Capture the cell that displays the provided text and extract its (X, Y) central coordinate. 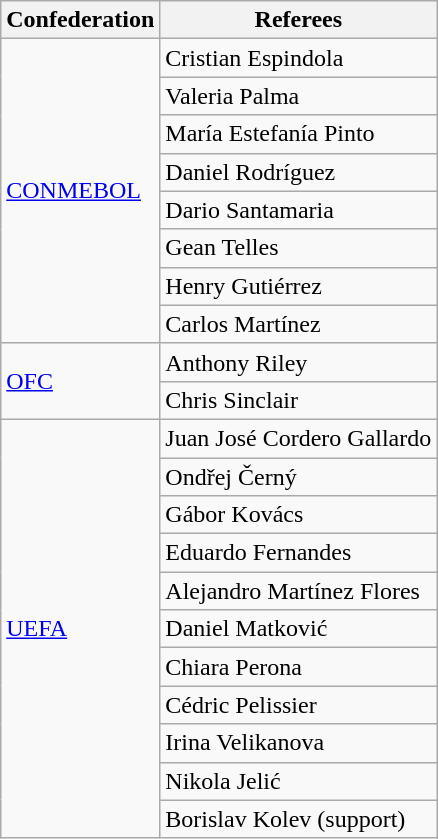
CONMEBOL (80, 191)
OFC (80, 381)
Eduardo Fernandes (298, 553)
Juan José Cordero Gallardo (298, 438)
Gean Telles (298, 248)
Carlos Martínez (298, 324)
Ondřej Černý (298, 477)
Daniel Rodríguez (298, 172)
Dario Santamaria (298, 210)
Nikola Jelić (298, 781)
Alejandro Martínez Flores (298, 591)
Borislav Kolev (support) (298, 819)
Henry Gutiérrez (298, 286)
Anthony Riley (298, 362)
Gábor Kovács (298, 515)
Chiara Perona (298, 667)
UEFA (80, 628)
Daniel Matković (298, 629)
Cristian Espindola (298, 58)
Referees (298, 20)
Confederation (80, 20)
Cédric Pelissier (298, 705)
Valeria Palma (298, 96)
Chris Sinclair (298, 400)
Irina Velikanova (298, 743)
María Estefanía Pinto (298, 134)
